Locate the cell with the specified text and output its (X, Y) center coordinate. 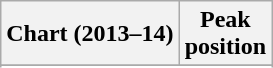
Chart (2013–14) (90, 34)
Peakposition (225, 34)
